Identify which cell holds the provided text, then report its (X, Y) central coordinate. 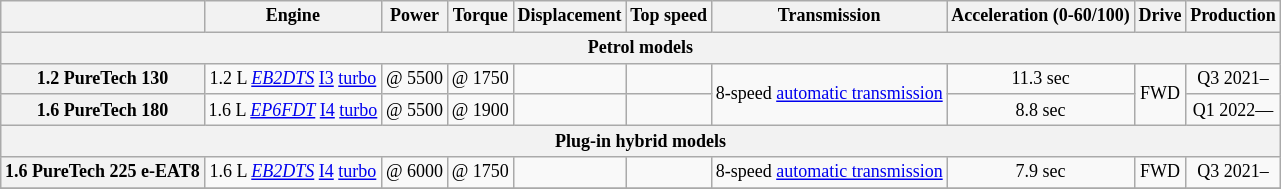
Drive (1160, 16)
Engine (293, 16)
8.8 sec (1040, 110)
Top speed (669, 16)
1.6 PureTech 180 (102, 110)
Production (1233, 16)
1.6 L EB2DTS I4 turbo (293, 172)
7.9 sec (1040, 172)
Petrol models (640, 48)
1.2 L EB2DTS I3 turbo (293, 78)
11.3 sec (1040, 78)
Displacement (570, 16)
Torque (480, 16)
1.6 PureTech 225 e-EAT8 (102, 172)
@ 6000 (415, 172)
1.6 L EP6FDT I4 turbo (293, 110)
@ 1900 (480, 110)
Acceleration (0-60/100) (1040, 16)
Plug-in hybrid models (640, 140)
Power (415, 16)
Q1 2022— (1233, 110)
Transmission (829, 16)
1.2 PureTech 130 (102, 78)
